Capture the cell that displays the provided text and extract its (x, y) central coordinate. 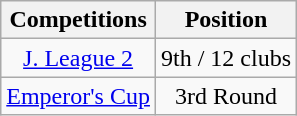
9th / 12 clubs (226, 58)
Position (226, 20)
3rd Round (226, 96)
J. League 2 (78, 58)
Emperor's Cup (78, 96)
Competitions (78, 20)
